Capture the cell that displays the provided text and extract its (x, y) central coordinate. 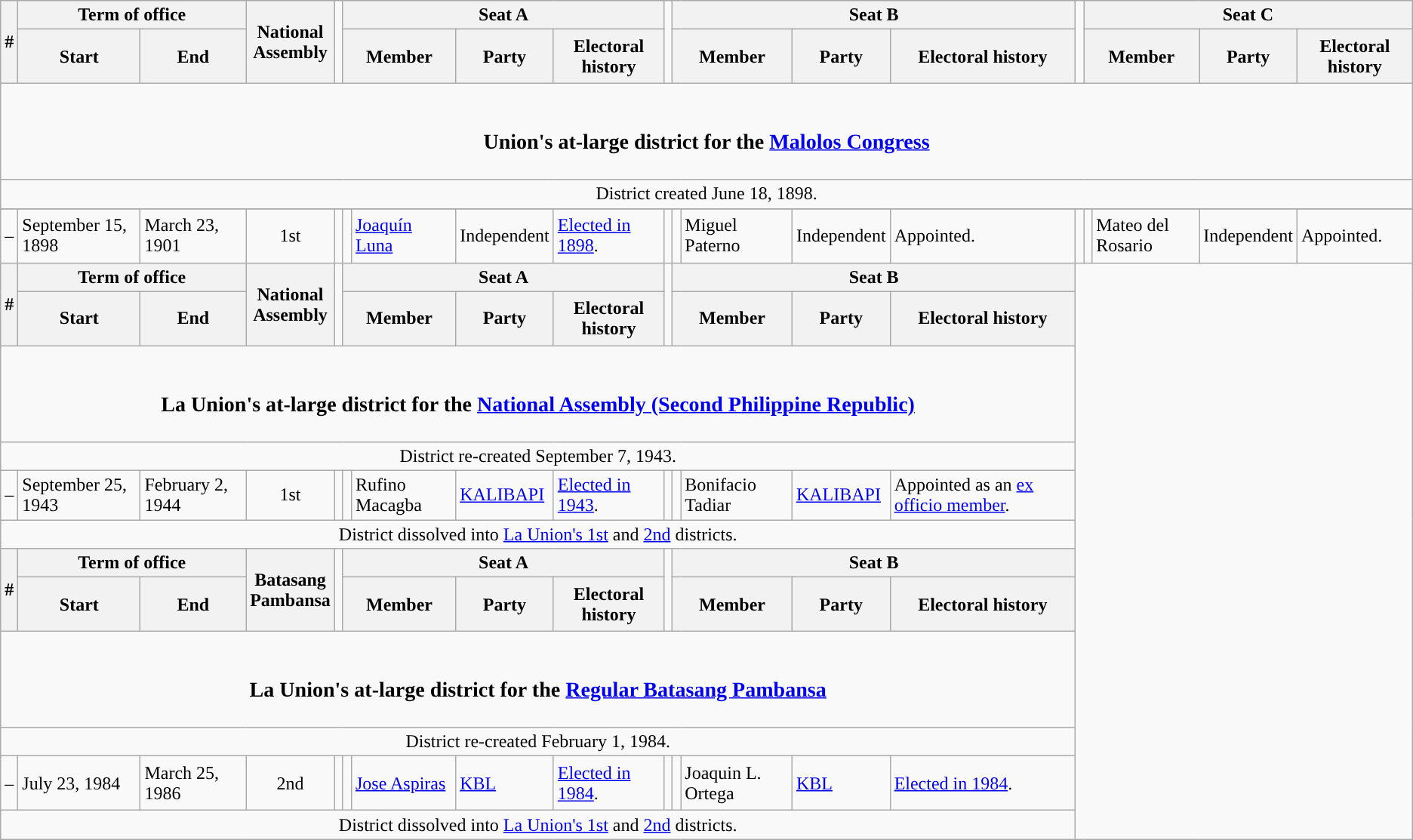
September 15, 1898 (79, 235)
BatasangPambansa (291, 590)
La Union's at-large district for the National Assembly (Second Philippine Republic) (538, 394)
Joaquín Luna (403, 235)
Elected in 1943. (608, 495)
District re-created February 1, 1984. (538, 742)
March 25, 1986 (193, 783)
Elected in 1898. (608, 235)
March 23, 1901 (193, 235)
District re-created September 7, 1943. (538, 456)
Joaquin L. Ortega (737, 783)
Appointed as an ex officio member. (983, 495)
Miguel Paterno (737, 235)
Mateo del Rosario (1146, 235)
District created June 18, 1898. (706, 194)
Union's at-large district for the Malolos Congress (706, 131)
February 2, 1944 (193, 495)
September 25, 1943 (79, 495)
Bonifacio Tadiar (737, 495)
Jose Aspiras (403, 783)
2nd (291, 783)
July 23, 1984 (79, 783)
Rufino Macagba (403, 495)
Seat C (1248, 15)
La Union's at-large district for the Regular Batasang Pambansa (538, 679)
